Return [X, Y] of the center of cell containing provided text 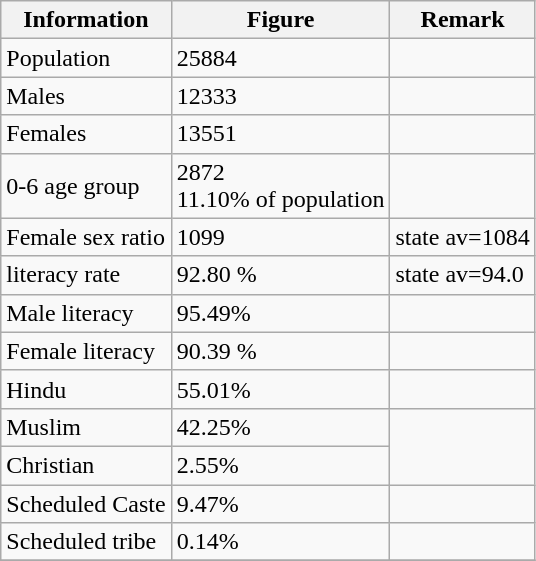
95.49% [280, 313]
Remark [462, 20]
Figure [280, 20]
2.55% [280, 465]
Scheduled Caste [86, 503]
Scheduled tribe [86, 542]
Males [86, 96]
0.14% [280, 542]
287211.10% of population [280, 186]
90.39 % [280, 351]
25884 [280, 58]
1099 [280, 237]
Females [86, 134]
state av=1084 [462, 237]
13551 [280, 134]
9.47% [280, 503]
12333 [280, 96]
0-6 age group [86, 186]
92.80 % [280, 275]
Male literacy [86, 313]
Christian [86, 465]
literacy rate [86, 275]
Hindu [86, 389]
42.25% [280, 427]
Muslim [86, 427]
Information [86, 20]
Female sex ratio [86, 237]
Population [86, 58]
Female literacy [86, 351]
55.01% [280, 389]
state av=94.0 [462, 275]
